Find where the given text appears and provide that cell's center as (x, y) coordinate. 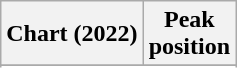
Peakposition (189, 34)
Chart (2022) (72, 34)
